Capture the cell that displays the provided text and extract its [x, y] central coordinate. 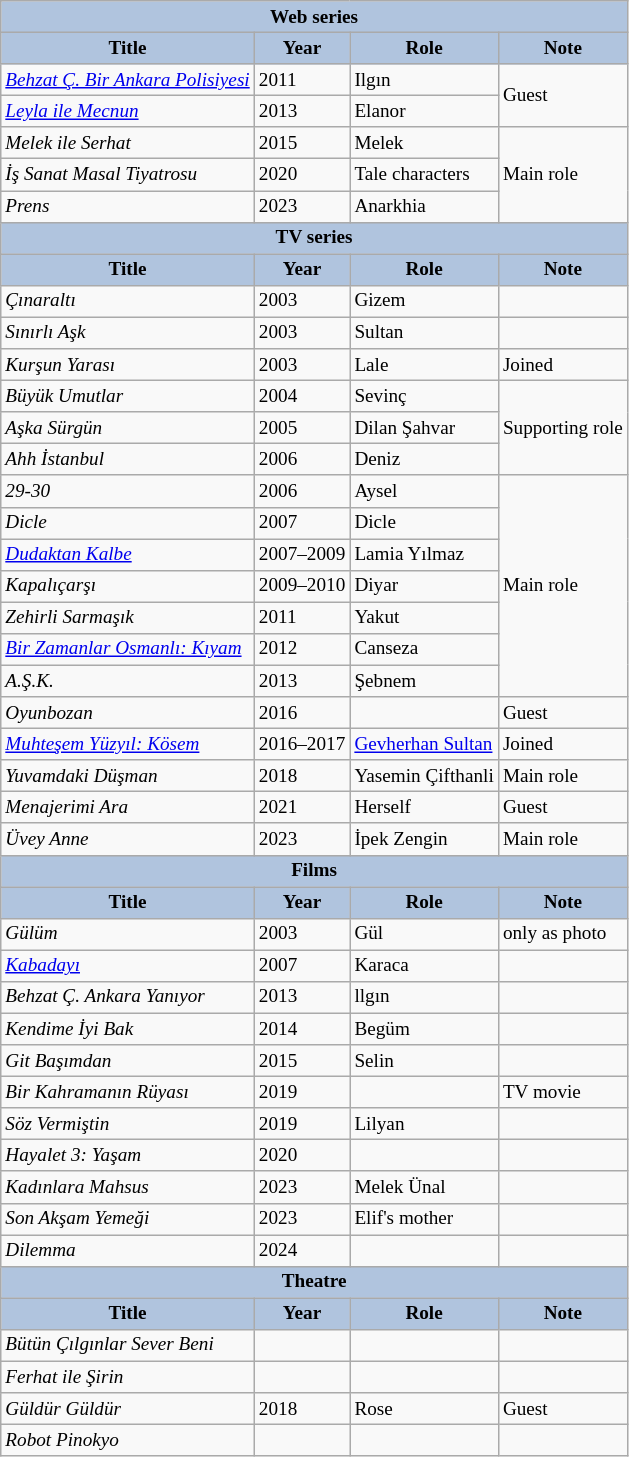
Behzat Ç. Bir Ankara Polisiyesi [128, 80]
Yakut [424, 618]
Bir Kahramanın Rüyası [128, 1092]
Kendime İyi Bak [128, 1029]
A.Ş.K. [128, 681]
29-30 [128, 491]
Lamia Yılmaz [424, 554]
Ferhat ile Şirin [128, 1377]
Ilgın [424, 80]
2005 [302, 428]
Selin [424, 1061]
2016–2017 [302, 744]
Kapalıçarşı [128, 586]
Leyla ile Mecnun [128, 111]
2012 [302, 649]
Karaca [424, 966]
Söz Vermiştin [128, 1124]
Gülüm [128, 934]
Melek ile Serhat [128, 143]
Bütün Çılgınlar Sever Beni [128, 1345]
Prens [128, 206]
Tale characters [424, 175]
2024 [302, 1251]
Muhteşem Yüzyıl: Kösem [128, 744]
Deniz [424, 460]
Gizem [424, 301]
Theatre [314, 1282]
TV series [314, 238]
Behzat Ç. Ankara Yanıyor [128, 997]
Rose [424, 1409]
Kurşun Yarası [128, 365]
İş Sanat Masal Tiyatrosu [128, 175]
Kabadayı [128, 966]
Diyar [424, 586]
İpek Zengin [424, 839]
Dilemma [128, 1251]
Aysel [424, 491]
Melek [424, 143]
Ahh İstanbul [128, 460]
Films [314, 871]
Dilan Şahvar [424, 428]
TV movie [562, 1092]
Gevherhan Sultan [424, 744]
Lale [424, 365]
Oyunbozan [128, 713]
Çınaraltı [128, 301]
Yuvamdaki Düşman [128, 776]
Canseza [424, 649]
Herself [424, 808]
Güldür Güldür [128, 1409]
Sultan [424, 333]
Zehirli Sarmaşık [128, 618]
2016 [302, 713]
Son Akşam Yemeği [128, 1219]
Kadınlara Mahsus [128, 1187]
Hayalet 3: Yaşam [128, 1156]
2004 [302, 396]
Şebnem [424, 681]
Supporting role [562, 428]
Begüm [424, 1029]
Lilyan [424, 1124]
Melek Ünal [424, 1187]
Yasemin Çifthanli [424, 776]
Web series [314, 17]
Gül [424, 934]
only as photo [562, 934]
Sevinç [424, 396]
2009–2010 [302, 586]
Dudaktan Kalbe [128, 554]
Bir Zamanlar Osmanlı: Kıyam [128, 649]
Sınırlı Aşk [128, 333]
Aşka Sürgün [128, 428]
Elanor [424, 111]
Anarkhia [424, 206]
Elif's mother [424, 1219]
llgın [424, 997]
Büyük Umutlar [128, 396]
Menajerimi Ara [128, 808]
2007–2009 [302, 554]
2021 [302, 808]
Git Başımdan [128, 1061]
2014 [302, 1029]
Üvey Anne [128, 839]
Robot Pinokyo [128, 1440]
